Scan for the cell matching the given text and deliver its [x, y] coordinate at center. 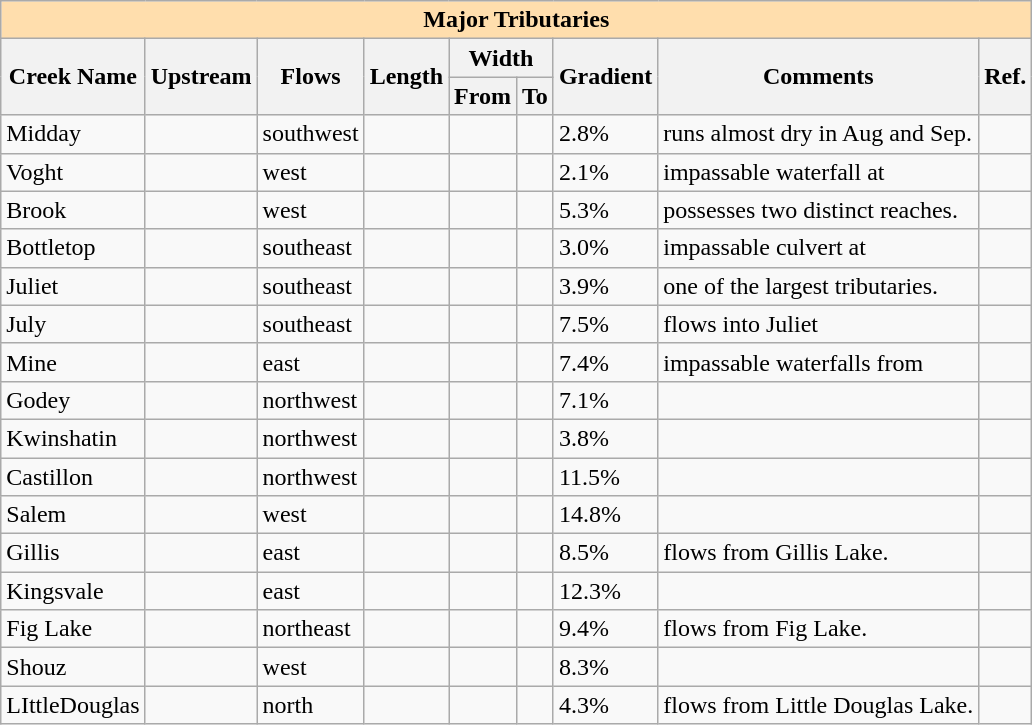
Bottletop [73, 248]
Brook [73, 210]
runs almost dry in Aug and Sep. [818, 134]
impassable waterfall at [818, 172]
8.3% [605, 667]
Gradient [605, 77]
LIttleDouglas [73, 705]
Kwinshatin [73, 438]
Major Tributaries [516, 20]
11.5% [605, 477]
Flows [310, 77]
Shouz [73, 667]
2.1% [605, 172]
Voght [73, 172]
3.0% [605, 248]
Godey [73, 400]
July [73, 324]
Kingsvale [73, 591]
Salem [73, 515]
possesses two distinct reaches. [818, 210]
Castillon [73, 477]
Comments [818, 77]
Fig Lake [73, 629]
northeast [310, 629]
flows from Gillis Lake. [818, 553]
north [310, 705]
4.3% [605, 705]
12.3% [605, 591]
one of the largest tributaries. [818, 286]
9.4% [605, 629]
14.8% [605, 515]
From [483, 96]
southwest [310, 134]
impassable waterfalls from [818, 362]
Gillis [73, 553]
Midday [73, 134]
3.8% [605, 438]
7.5% [605, 324]
2.8% [605, 134]
Ref. [1006, 77]
8.5% [605, 553]
Mine [73, 362]
flows from Little Douglas Lake. [818, 705]
Length [406, 77]
5.3% [605, 210]
Creek Name [73, 77]
impassable culvert at [818, 248]
3.9% [605, 286]
To [534, 96]
Upstream [201, 77]
flows into Juliet [818, 324]
7.1% [605, 400]
7.4% [605, 362]
Width [502, 58]
flows from Fig Lake. [818, 629]
Juliet [73, 286]
